Return (x, y) of the center of cell containing provided text 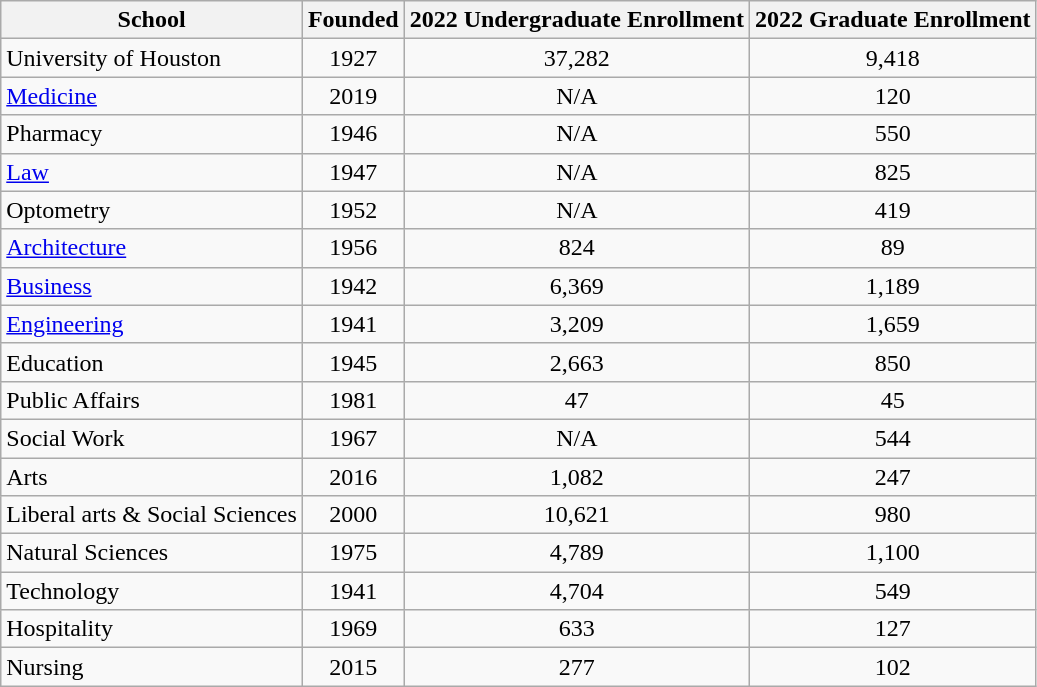
University of Houston (152, 58)
2019 (353, 96)
9,418 (892, 58)
120 (892, 96)
Liberal arts & Social Sciences (152, 515)
1,100 (892, 553)
Medicine (152, 96)
1,082 (576, 477)
102 (892, 667)
Public Affairs (152, 400)
Nursing (152, 667)
1969 (353, 629)
2022 Undergraduate Enrollment (576, 20)
824 (576, 248)
277 (576, 667)
1952 (353, 210)
4,789 (576, 553)
Social Work (152, 438)
2022 Graduate Enrollment (892, 20)
10,621 (576, 515)
1927 (353, 58)
980 (892, 515)
2000 (353, 515)
Technology (152, 591)
Education (152, 362)
550 (892, 134)
Natural Sciences (152, 553)
Architecture (152, 248)
Business (152, 286)
89 (892, 248)
1945 (353, 362)
1981 (353, 400)
544 (892, 438)
850 (892, 362)
Hospitality (152, 629)
Arts (152, 477)
Pharmacy (152, 134)
6,369 (576, 286)
419 (892, 210)
2016 (353, 477)
1967 (353, 438)
1,659 (892, 324)
633 (576, 629)
School (152, 20)
247 (892, 477)
47 (576, 400)
127 (892, 629)
4,704 (576, 591)
Engineering (152, 324)
45 (892, 400)
Law (152, 172)
Founded (353, 20)
2,663 (576, 362)
3,209 (576, 324)
1,189 (892, 286)
37,282 (576, 58)
1946 (353, 134)
825 (892, 172)
1947 (353, 172)
2015 (353, 667)
Optometry (152, 210)
1975 (353, 553)
549 (892, 591)
1942 (353, 286)
1956 (353, 248)
